Find where the given text appears and provide that cell's center as (X, Y) coordinate. 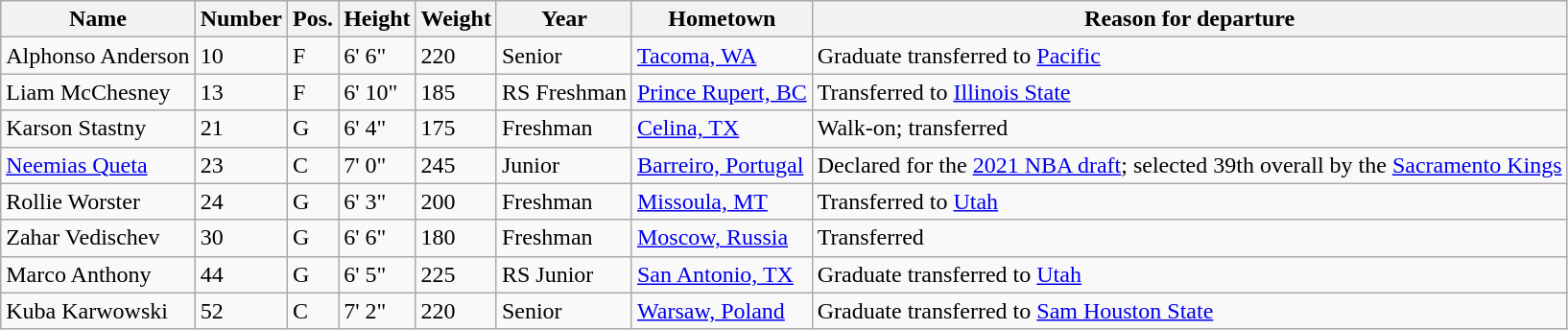
Walk-on; transferred (1190, 129)
Year (564, 19)
RS Junior (564, 274)
Height (377, 19)
San Antonio, TX (722, 274)
Transferred to Utah (1190, 201)
Celina, TX (722, 129)
6' 5" (377, 274)
6' 10" (377, 92)
200 (456, 201)
Graduate transferred to Sam Houston State (1190, 311)
180 (456, 238)
44 (241, 274)
7' 0" (377, 165)
Tacoma, WA (722, 56)
185 (456, 92)
Liam McChesney (98, 92)
23 (241, 165)
13 (241, 92)
Warsaw, Poland (722, 311)
30 (241, 238)
7' 2" (377, 311)
Marco Anthony (98, 274)
RS Freshman (564, 92)
24 (241, 201)
Junior (564, 165)
Prince Rupert, BC (722, 92)
Neemias Queta (98, 165)
Reason for departure (1190, 19)
Hometown (722, 19)
Pos. (313, 19)
Weight (456, 19)
Number (241, 19)
Name (98, 19)
52 (241, 311)
Zahar Vedischev (98, 238)
6' 3" (377, 201)
Alphonso Anderson (98, 56)
Declared for the 2021 NBA draft; selected 39th overall by the Sacramento Kings (1190, 165)
10 (241, 56)
225 (456, 274)
Rollie Worster (98, 201)
21 (241, 129)
Barreiro, Portugal (722, 165)
Kuba Karwowski (98, 311)
Missoula, MT (722, 201)
175 (456, 129)
Graduate transferred to Utah (1190, 274)
6' 4" (377, 129)
Transferred (1190, 238)
245 (456, 165)
Karson Stastny (98, 129)
Moscow, Russia (722, 238)
Graduate transferred to Pacific (1190, 56)
Transferred to Illinois State (1190, 92)
